For the text-containing cell, return its midpoint in [X, Y] coordinate format. 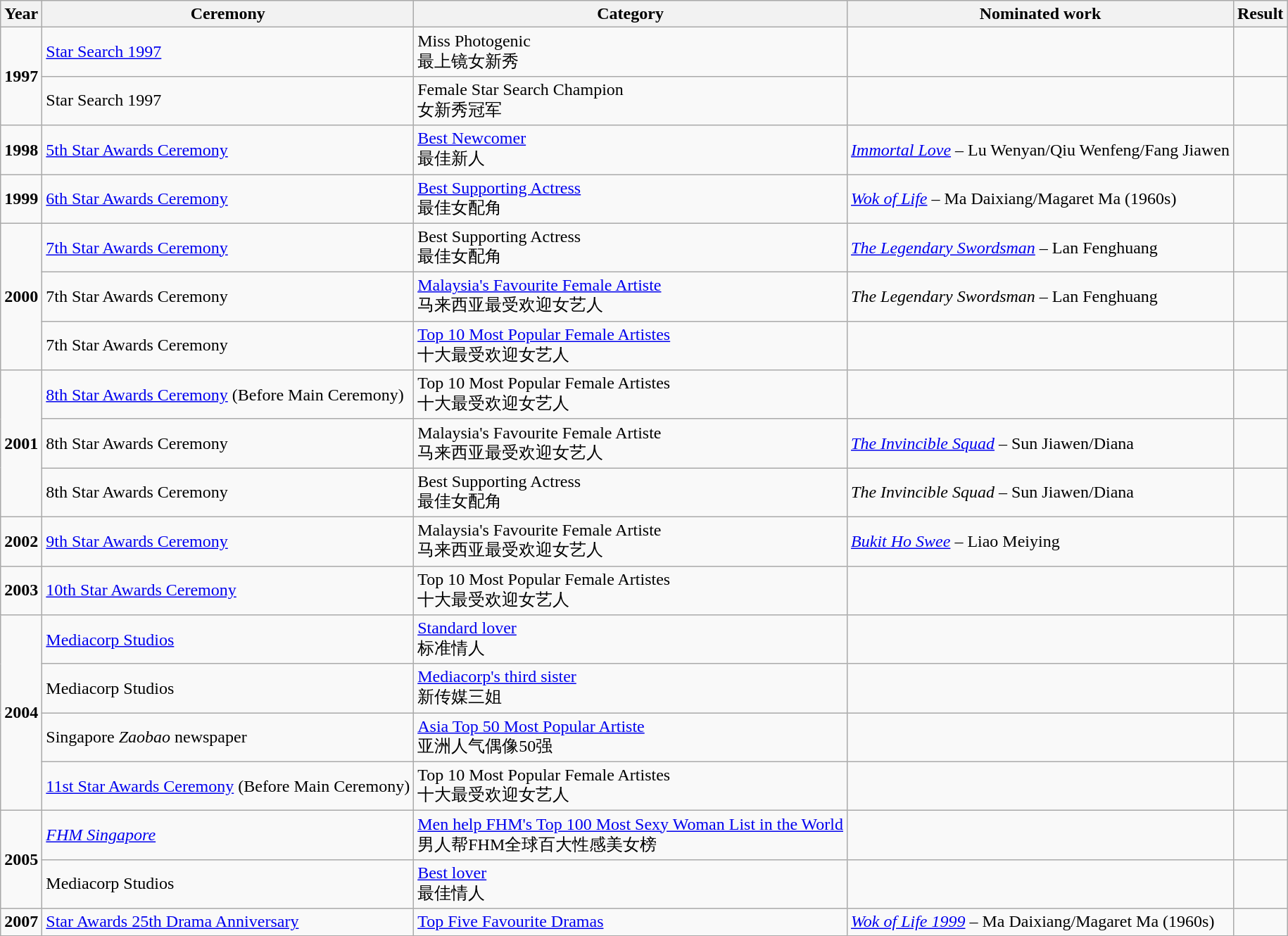
2001 [21, 443]
5th Star Awards Ceremony [228, 150]
Ceremony [228, 14]
Nominated work [1040, 14]
1997 [21, 76]
Miss Photogenic最上镜女新秀 [631, 52]
Category [631, 14]
Immortal Love – Lu Wenyan/Qiu Wenfeng/Fang Jiawen [1040, 150]
Men help FHM's Top 100 Most Sexy Woman List in the World男人帮FHM全球百大性感美女榜 [631, 835]
Star Awards 25th Drama Anniversary [228, 922]
2002 [21, 541]
Mediacorp's third sister新传媒三姐 [631, 688]
11st Star Awards Ceremony (Before Main Ceremony) [228, 786]
1998 [21, 150]
2000 [21, 297]
Bukit Ho Swee – Liao Meiying [1040, 541]
Standard lover标准情人 [631, 640]
Singapore Zaobao newspaper [228, 738]
Asia Top 50 Most Popular Artiste亚洲人气偶像50强 [631, 738]
Female Star Search Champion女新秀冠军 [631, 101]
2004 [21, 713]
6th Star Awards Ceremony [228, 199]
FHM Singapore [228, 835]
2007 [21, 922]
8th Star Awards Ceremony (Before Main Ceremony) [228, 395]
9th Star Awards Ceremony [228, 541]
Top Five Favourite Dramas [631, 922]
10th Star Awards Ceremony [228, 590]
2003 [21, 590]
Result [1260, 14]
2005 [21, 860]
Year [21, 14]
1999 [21, 199]
Wok of Life 1999 – Ma Daixiang/Magaret Ma (1960s) [1040, 922]
Best lover最佳情人 [631, 884]
Best Newcomer最佳新人 [631, 150]
Wok of Life – Ma Daixiang/Magaret Ma (1960s) [1040, 199]
